Determine the [x, y] coordinate at the center of the cell enclosing the given text.  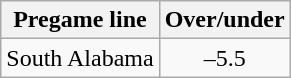
Pregame line [80, 20]
Over/under [224, 20]
–5.5 [224, 58]
South Alabama [80, 58]
